Search for the cell housing the specified text and yield its (x, y) center coordinate. 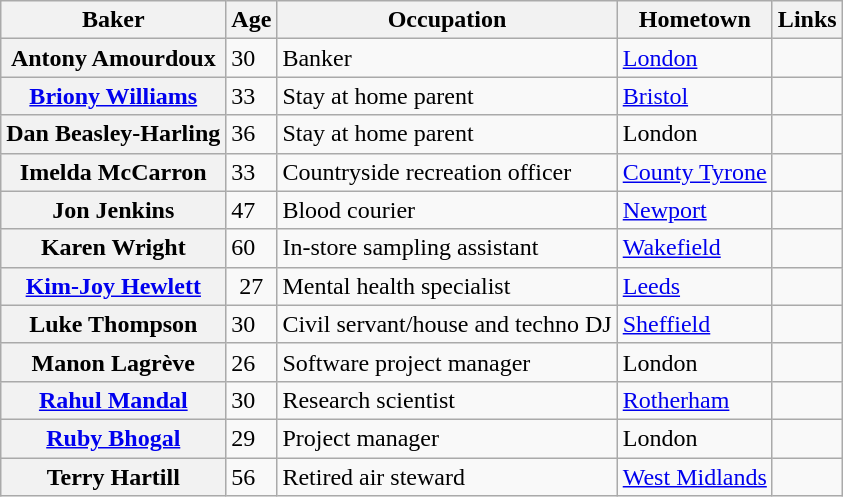
26 (252, 362)
Links (807, 20)
Rahul Mandal (114, 400)
Newport (694, 210)
Retired air steward (447, 477)
Hometown (694, 20)
Blood courier (447, 210)
Rotherham (694, 400)
Antony Amourdoux (114, 58)
Baker (114, 20)
Research scientist (447, 400)
36 (252, 134)
27 (252, 286)
Project manager (447, 438)
In-store sampling assistant (447, 248)
County Tyrone (694, 172)
Mental health specialist (447, 286)
West Midlands (694, 477)
60 (252, 248)
Terry Hartill (114, 477)
Briony Williams (114, 96)
Occupation (447, 20)
Imelda McCarron (114, 172)
47 (252, 210)
Dan Beasley-Harling (114, 134)
Bristol (694, 96)
29 (252, 438)
Manon Lagrève (114, 362)
56 (252, 477)
Age (252, 20)
Jon Jenkins (114, 210)
Wakefield (694, 248)
Software project manager (447, 362)
Countryside recreation officer (447, 172)
Kim-Joy Hewlett (114, 286)
Sheffield (694, 324)
Luke Thompson (114, 324)
Karen Wright (114, 248)
Leeds (694, 286)
Civil servant/house and techno DJ (447, 324)
Ruby Bhogal (114, 438)
Banker (447, 58)
